Scan for the cell matching the given text and deliver its (x, y) coordinate at center. 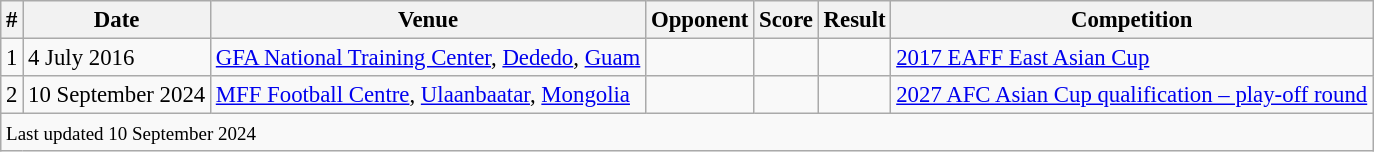
2 (12, 95)
# (12, 20)
1 (12, 58)
MFF Football Centre, Ulaanbaatar, Mongolia (428, 95)
Venue (428, 20)
GFA National Training Center, Dededo, Guam (428, 58)
Last updated 10 September 2024 (687, 133)
Result (854, 20)
Score (786, 20)
2017 EAFF East Asian Cup (1132, 58)
Competition (1132, 20)
Date (117, 20)
2027 AFC Asian Cup qualification – play-off round (1132, 95)
4 July 2016 (117, 58)
10 September 2024 (117, 95)
Opponent (700, 20)
